Capture the cell that displays the provided text and extract its (x, y) central coordinate. 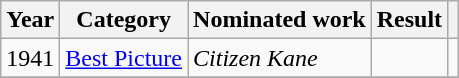
Category (124, 20)
Best Picture (124, 58)
Nominated work (280, 20)
Result (409, 20)
Year (30, 20)
1941 (30, 58)
Citizen Kane (280, 58)
